Provide the (x, y) coordinate of the cell's center where the given text is located.  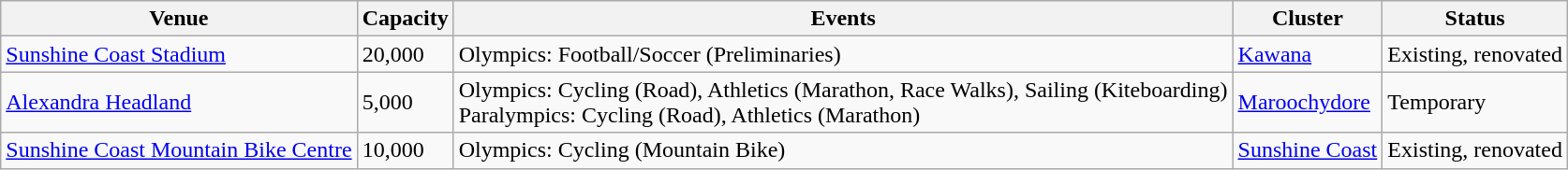
Kawana (1308, 54)
Events (843, 19)
Cluster (1308, 19)
Status (1475, 19)
Olympics: Football/Soccer (Preliminaries) (843, 54)
Sunshine Coast (1308, 150)
Temporary (1475, 103)
Sunshine Coast Mountain Bike Centre (179, 150)
10,000 (405, 150)
Capacity (405, 19)
Venue (179, 19)
Olympics: Cycling (Road), Athletics (Marathon, Race Walks), Sailing (Kiteboarding)Paralympics: Cycling (Road), Athletics (Marathon) (843, 103)
Maroochydore (1308, 103)
Alexandra Headland (179, 103)
20,000 (405, 54)
5,000 (405, 103)
Olympics: Cycling (Mountain Bike) (843, 150)
Sunshine Coast Stadium (179, 54)
